Find where the given text appears and provide that cell's center as (X, Y) coordinate. 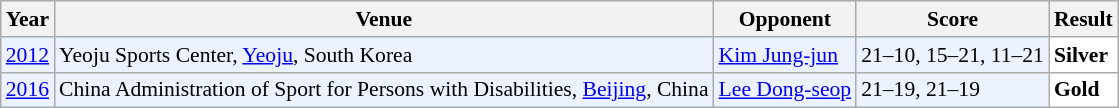
Score (952, 19)
China Administration of Sport for Persons with Disabilities, Beijing, China (384, 90)
21–10, 15–21, 11–21 (952, 55)
Gold (1084, 90)
Yeoju Sports Center, Yeoju, South Korea (384, 55)
Silver (1084, 55)
21–19, 21–19 (952, 90)
Opponent (786, 19)
Lee Dong-seop (786, 90)
Result (1084, 19)
Year (28, 19)
Kim Jung-jun (786, 55)
2012 (28, 55)
Venue (384, 19)
2016 (28, 90)
